Extract the [x, y] coordinate from the center of the cell holding the provided text.  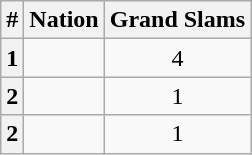
Nation [64, 20]
Grand Slams [177, 20]
# [12, 20]
4 [177, 58]
